Find where the given text appears and provide that cell's center as [x, y] coordinate. 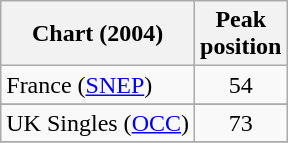
France (SNEP) [98, 85]
73 [241, 123]
Chart (2004) [98, 34]
54 [241, 85]
Peakposition [241, 34]
UK Singles (OCC) [98, 123]
